Search for the cell housing the specified text and yield its [x, y] center coordinate. 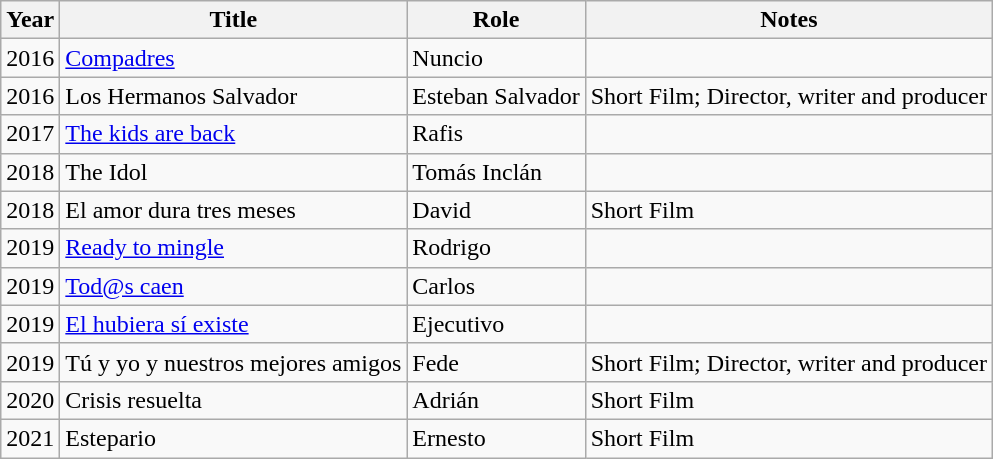
Notes [788, 20]
Fede [496, 362]
Rodrigo [496, 248]
Rafis [496, 134]
Tod@s caen [234, 286]
Crisis resuelta [234, 400]
Ready to mingle [234, 248]
Title [234, 20]
Los Hermanos Salvador [234, 96]
The kids are back [234, 134]
The Idol [234, 172]
Estepario [234, 438]
Tomás Inclán [496, 172]
Adrián [496, 400]
2017 [30, 134]
2021 [30, 438]
Compadres [234, 58]
Year [30, 20]
Tú y yo y nuestros mejores amigos [234, 362]
David [496, 210]
Ejecutivo [496, 324]
El amor dura tres meses [234, 210]
Role [496, 20]
El hubiera sí existe [234, 324]
2020 [30, 400]
Nuncio [496, 58]
Carlos [496, 286]
Ernesto [496, 438]
Esteban Salvador [496, 96]
